Find where the given text appears and provide that cell's center as (X, Y) coordinate. 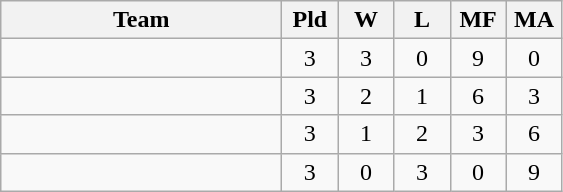
Pld (310, 20)
MF (478, 20)
W (366, 20)
Team (142, 20)
MA (534, 20)
L (422, 20)
